Scan for the cell matching the given text and deliver its (X, Y) coordinate at center. 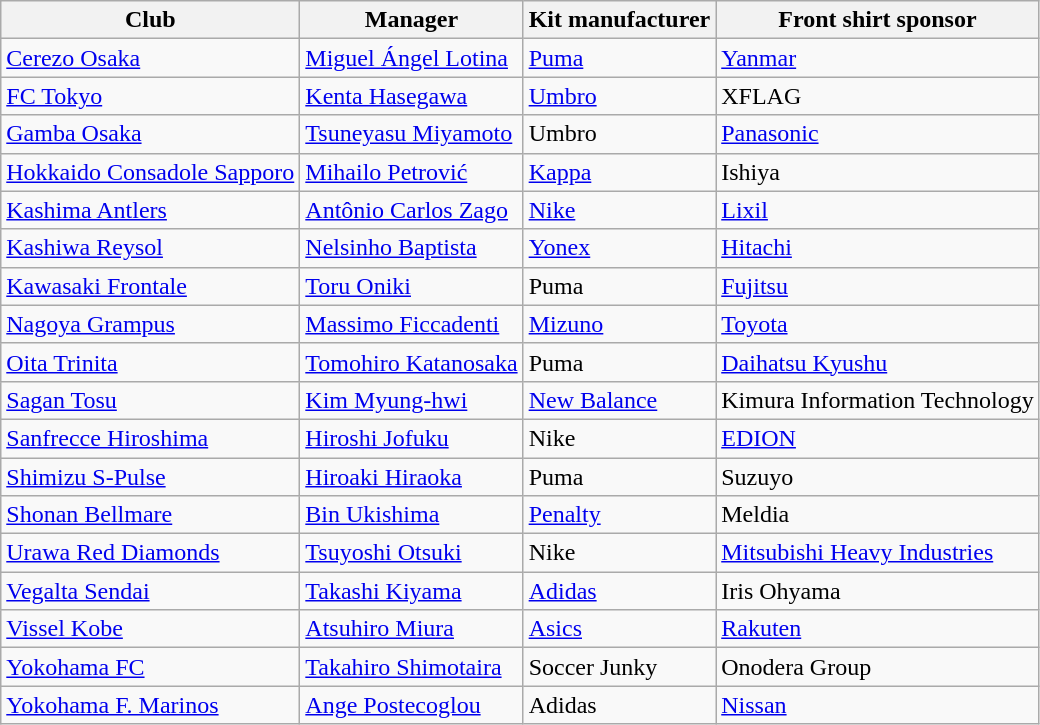
Ange Postecoglou (412, 705)
Nagoya Grampus (150, 324)
FC Tokyo (150, 96)
Antônio Carlos Zago (412, 210)
XFLAG (878, 96)
Asics (620, 629)
Nelsinho Baptista (412, 248)
Mitsubishi Heavy Industries (878, 553)
Kenta Hasegawa (412, 96)
Toru Oniki (412, 286)
Bin Ukishima (412, 515)
Suzuyo (878, 477)
Yonex (620, 248)
Miguel Ángel Lotina (412, 58)
Hiroshi Jofuku (412, 438)
Lixil (878, 210)
Club (150, 20)
Vissel Kobe (150, 629)
Kashima Antlers (150, 210)
Panasonic (878, 134)
Cerezo Osaka (150, 58)
EDION (878, 438)
Vegalta Sendai (150, 591)
Gamba Osaka (150, 134)
Meldia (878, 515)
Rakuten (878, 629)
Sanfrecce Hiroshima (150, 438)
Sagan Tosu (150, 400)
Kit manufacturer (620, 20)
Iris Ohyama (878, 591)
New Balance (620, 400)
Tomohiro Katanosaka (412, 362)
Front shirt sponsor (878, 20)
Nissan (878, 705)
Shonan Bellmare (150, 515)
Tsuneyasu Miyamoto (412, 134)
Manager (412, 20)
Massimo Ficcadenti (412, 324)
Yokohama FC (150, 667)
Penalty (620, 515)
Hiroaki Hiraoka (412, 477)
Shimizu S-Pulse (150, 477)
Mizuno (620, 324)
Kawasaki Frontale (150, 286)
Ishiya (878, 172)
Atsuhiro Miura (412, 629)
Tsuyoshi Otsuki (412, 553)
Soccer Junky (620, 667)
Yokohama F. Marinos (150, 705)
Takashi Kiyama (412, 591)
Mihailo Petrović (412, 172)
Onodera Group (878, 667)
Daihatsu Kyushu (878, 362)
Urawa Red Diamonds (150, 553)
Hitachi (878, 248)
Takahiro Shimotaira (412, 667)
Kappa (620, 172)
Kashiwa Reysol (150, 248)
Toyota (878, 324)
Kimura Information Technology (878, 400)
Fujitsu (878, 286)
Yanmar (878, 58)
Kim Myung-hwi (412, 400)
Oita Trinita (150, 362)
Hokkaido Consadole Sapporo (150, 172)
